Capture the cell that displays the provided text and extract its [X, Y] central coordinate. 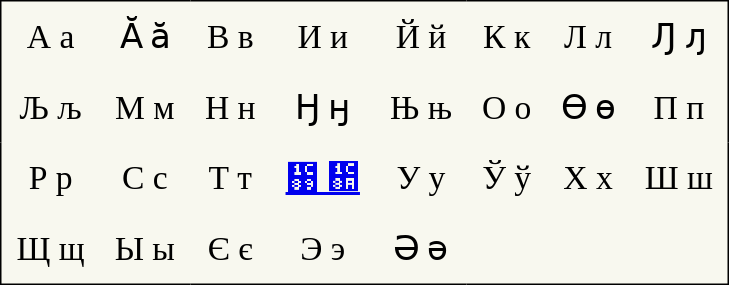
Ў ў [506, 177]
М м [145, 107]
Ԓ ԓ [680, 36]
И и [323, 36]
Ш ш [680, 177]
Ӈ ӈ [323, 107]
Љ љ [50, 107]
Й й [421, 36]
Т т [230, 177]
Є є [230, 248]
О о [506, 107]
Њ њ [421, 107]
К к [506, 36]
П п [680, 107]
Щ щ [50, 248]
С с [145, 177]
Х х [588, 177]
Н н [230, 107]
Ӑ ӑ [145, 36]
Э э [323, 248]
Ө ө [588, 107]
В в [230, 36]
Ᲊ ᲊ [323, 177]
У у [421, 177]
Р р [50, 177]
Ы ы [145, 248]
А а [50, 36]
Л л [588, 36]
Ә ә [421, 248]
